Determine the [x, y] coordinate at the center of the cell enclosing the given text.  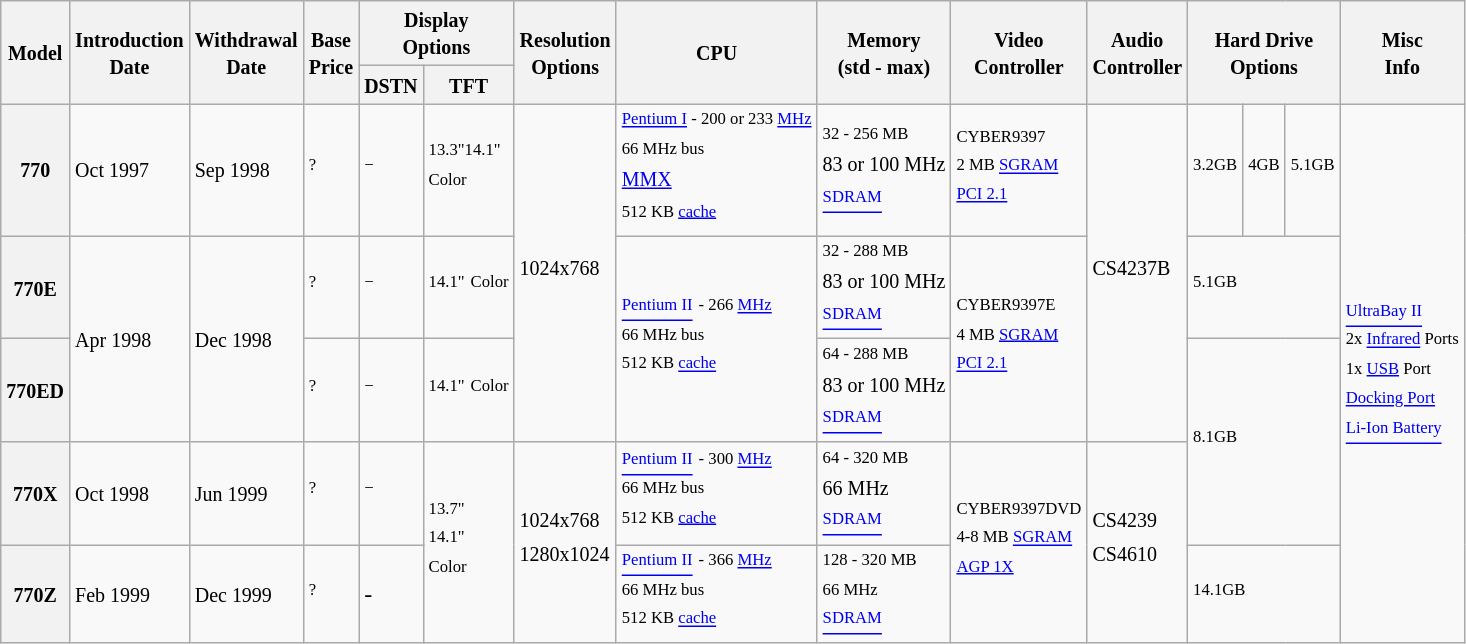
64 - 320 MB66 MHzSDRAM [884, 494]
770 [36, 170]
Hard DriveOptions [1264, 52]
4GB [1264, 170]
Sep 1998 [246, 170]
CS4237B [1138, 273]
770Z [36, 594]
Pentium II - 266 MHz66 MHz bus512 KB cache [716, 339]
770X [36, 494]
Memory(std - max) [884, 52]
Oct 1997 [130, 170]
3.2GB [1216, 170]
CYBER93972 MB SGRAMPCI 2.1 [1019, 170]
ResolutionOptions [565, 52]
32 - 288 MB83 or 100 MHzSDRAM [884, 288]
MiscInfo [1402, 52]
Feb 1999 [130, 594]
770ED [36, 390]
- [391, 594]
Pentium II - 366 MHz66 MHz bus512 KB cache [716, 594]
Apr 1998 [130, 339]
Pentium I - 200 or 233 MHz66 MHz busMMX512 KB cache [716, 170]
CYBER9397E4 MB SGRAMPCI 2.1 [1019, 339]
Oct 1998 [130, 494]
1024x7681280x1024 [565, 542]
128 - 320 MB66 MHzSDRAM [884, 594]
Dec 1999 [246, 594]
Model [36, 52]
13.3"14.1"Color [468, 170]
DSTN [391, 85]
Dec 1998 [246, 339]
CPU [716, 52]
IntroductionDate [130, 52]
1024x768 [565, 273]
BasePrice [330, 52]
32 - 256 MB83 or 100 MHzSDRAM [884, 170]
TFT [468, 85]
770E [36, 288]
Jun 1999 [246, 494]
WithdrawalDate [246, 52]
13.7"14.1"Color [468, 542]
8.1GB [1264, 442]
VideoController [1019, 52]
CS4239CS4610 [1138, 542]
AudioController [1138, 52]
CYBER9397DVD4-8 MB SGRAMAGP 1X [1019, 542]
14.1GB [1264, 594]
UltraBay II2x Infrared Ports1x USB PortDocking PortLi-Ion Battery [1402, 374]
DisplayOptions [436, 34]
64 - 288 MB83 or 100 MHzSDRAM [884, 390]
Pentium II - 300 MHz66 MHz bus512 KB cache [716, 494]
